Scan for the cell matching the given text and deliver its [X, Y] coordinate at center. 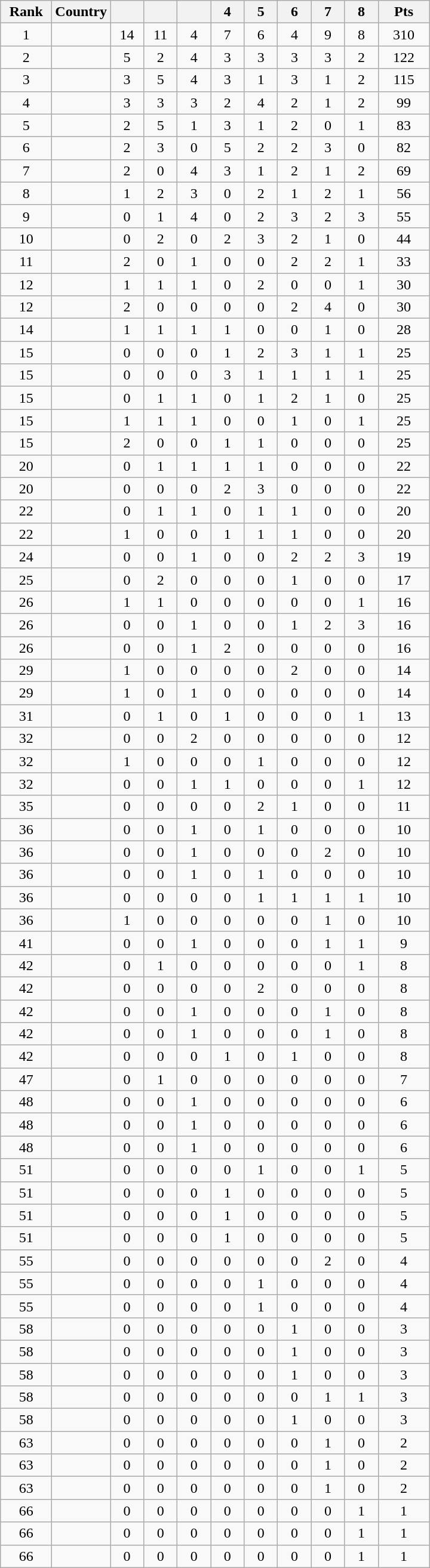
47 [26, 1079]
35 [26, 807]
41 [26, 943]
122 [404, 57]
13 [404, 716]
115 [404, 80]
Rank [26, 12]
82 [404, 148]
31 [26, 716]
33 [404, 261]
56 [404, 193]
Pts [404, 12]
24 [26, 557]
28 [404, 330]
19 [404, 557]
99 [404, 103]
69 [404, 171]
83 [404, 125]
44 [404, 239]
17 [404, 579]
Country [81, 12]
310 [404, 35]
